From the cell containing the given text, extract its center point as (X, Y) coordinate. 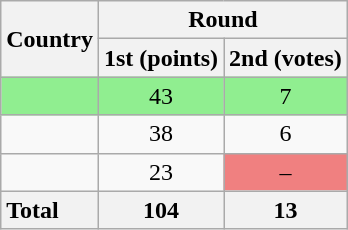
13 (286, 210)
Country (50, 39)
23 (160, 172)
– (286, 172)
Total (50, 210)
6 (286, 134)
43 (160, 96)
1st (points) (160, 58)
7 (286, 96)
104 (160, 210)
38 (160, 134)
2nd (votes) (286, 58)
Round (222, 20)
